Locate the cell with the specified text and output its [x, y] center coordinate. 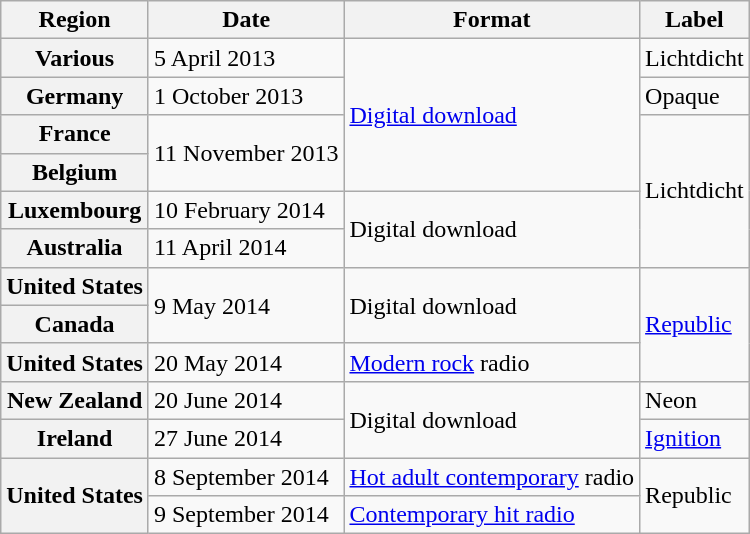
11 November 2013 [246, 153]
Germany [75, 96]
Contemporary hit radio [492, 515]
1 October 2013 [246, 96]
Luxembourg [75, 210]
Format [492, 20]
5 April 2013 [246, 58]
Various [75, 58]
Hot adult contemporary radio [492, 477]
8 September 2014 [246, 477]
Ireland [75, 438]
Label [695, 20]
20 May 2014 [246, 362]
Region [75, 20]
Ignition [695, 438]
20 June 2014 [246, 400]
10 February 2014 [246, 210]
Belgium [75, 172]
New Zealand [75, 400]
9 May 2014 [246, 305]
Neon [695, 400]
9 September 2014 [246, 515]
Canada [75, 324]
Modern rock radio [492, 362]
Date [246, 20]
Opaque [695, 96]
11 April 2014 [246, 248]
France [75, 134]
27 June 2014 [246, 438]
Australia [75, 248]
